Detect which cell encompasses the target text, then output its [x, y] center coordinate. 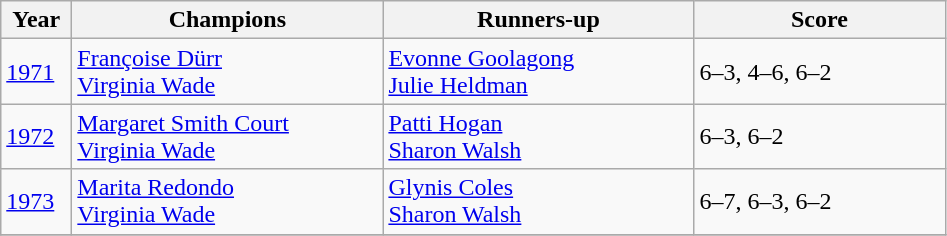
1971 [36, 72]
Evonne Goolagong Julie Heldman [538, 72]
Year [36, 20]
Champions [228, 20]
1972 [36, 136]
Glynis Coles Sharon Walsh [538, 202]
6–7, 6–3, 6–2 [820, 202]
Patti Hogan Sharon Walsh [538, 136]
Margaret Smith Court Virginia Wade [228, 136]
6–3, 4–6, 6–2 [820, 72]
Runners-up [538, 20]
6–3, 6–2 [820, 136]
Score [820, 20]
1973 [36, 202]
Marita Redondo Virginia Wade [228, 202]
Françoise Dürr Virginia Wade [228, 72]
